From the cell containing the given text, extract its center point as [x, y] coordinate. 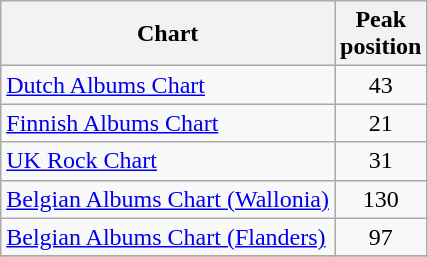
97 [380, 237]
UK Rock Chart [168, 161]
Peakposition [380, 34]
130 [380, 199]
Dutch Albums Chart [168, 85]
21 [380, 123]
Belgian Albums Chart (Wallonia) [168, 199]
Finnish Albums Chart [168, 123]
43 [380, 85]
Belgian Albums Chart (Flanders) [168, 237]
Chart [168, 34]
31 [380, 161]
